Determine the (x, y) coordinate at the center of the cell enclosing the given text.  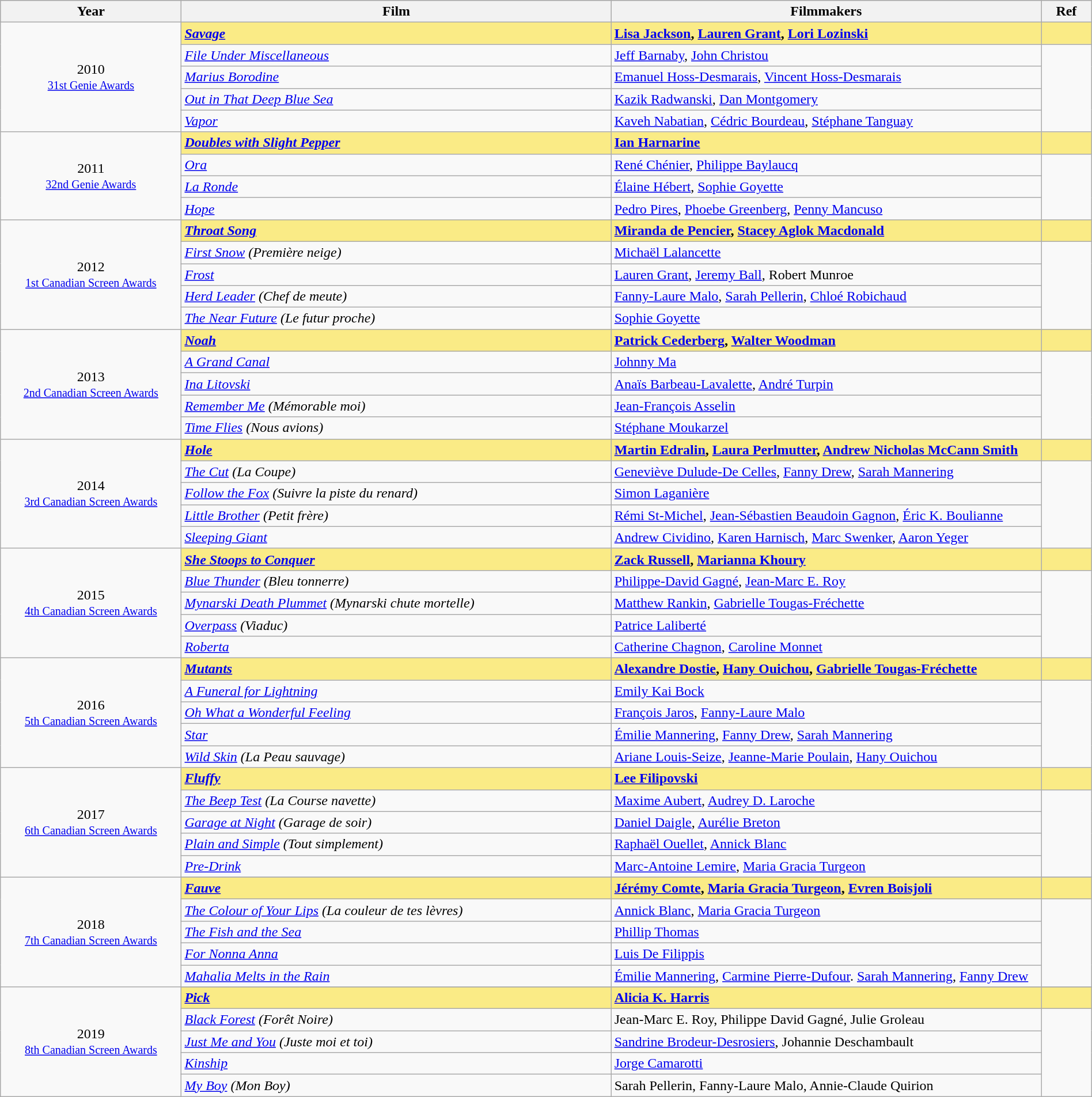
Out in That Deep Blue Sea (396, 99)
Blue Thunder (Bleu tonnerre) (396, 581)
Jean-Marc E. Roy, Philippe David Gagné, Julie Groleau (826, 1020)
François Jaros, Fanny-Laure Malo (826, 713)
Anaïs Barbeau-Lavalette, André Turpin (826, 384)
Herd Leader (Chef de meute) (396, 297)
2013 2nd Canadian Screen Awards (91, 384)
Émilie Mannering, Carmine Pierre-Dufour. Sarah Mannering, Fanny Drew (826, 976)
Hope (396, 208)
Overpass (Viaduc) (396, 625)
Kaveh Nabatian, Cédric Bourdeau, Stéphane Tanguay (826, 121)
Savage (396, 33)
Ref (1067, 12)
Roberta (396, 647)
Black Forest (Forêt Noire) (396, 1020)
Filmmakers (826, 12)
Jeff Barnaby, John Christou (826, 55)
File Under Miscellaneous (396, 55)
Lisa Jackson, Lauren Grant, Lori Lozinski (826, 33)
Lauren Grant, Jeremy Ball, Robert Munroe (826, 275)
Fanny-Laure Malo, Sarah Pellerin, Chloé Robichaud (826, 297)
Michaël Lalancette (826, 252)
Pick (396, 998)
2011 32nd Genie Awards (91, 176)
Maxime Aubert, Audrey D. Laroche (826, 800)
Wild Skin (La Peau sauvage) (396, 757)
Year (91, 12)
Vapor (396, 121)
Ina Litovski (396, 384)
First Snow (Première neige) (396, 252)
Star (396, 735)
Mynarski Death Plummet (Mynarski chute mortelle) (396, 603)
Frost (396, 275)
Pedro Pires, Phoebe Greenberg, Penny Mancuso (826, 208)
Emily Kai Bock (826, 691)
Luis De Filippis (826, 954)
Alexandre Dostie, Hany Ouichou, Gabrielle Tougas-Fréchette (826, 669)
René Chénier, Philippe Baylaucq (826, 165)
The Near Future (Le futur proche) (396, 318)
2018 7th Canadian Screen Awards (91, 932)
The Colour of Your Lips (La couleur de tes lèvres) (396, 910)
Zack Russell, Marianna Khoury (826, 559)
Emanuel Hoss-Desmarais, Vincent Hoss-Desmarais (826, 77)
Jorge Camarotti (826, 1064)
Follow the Fox (Suivre la piste du renard) (396, 494)
Pre-Drink (396, 866)
Daniel Daigle, Aurélie Breton (826, 822)
Ora (396, 165)
La Ronde (396, 187)
2014 3rd Canadian Screen Awards (91, 494)
Matthew Rankin, Gabrielle Tougas-Fréchette (826, 603)
Throat Song (396, 230)
Élaine Hébert, Sophie Goyette (826, 187)
A Funeral for Lightning (396, 691)
Sarah Pellerin, Fanny-Laure Malo, Annie-Claude Quirion (826, 1085)
2017 6th Canadian Screen Awards (91, 822)
Stéphane Moukarzel (826, 428)
Little Brother (Petit frère) (396, 515)
Miranda de Pencier, Stacey Aglok Macdonald (826, 230)
Noah (396, 340)
Geneviève Dulude-De Celles, Fanny Drew, Sarah Mannering (826, 472)
Mahalia Melts in the Rain (396, 976)
A Grand Canal (396, 362)
Sandrine Brodeur-Desrosiers, Johannie Deschambault (826, 1042)
Jérémy Comte, Maria Gracia Turgeon, Evren Boisjoli (826, 888)
Ian Harnarine (826, 143)
2010 31st Genie Awards (91, 77)
2012 1st Canadian Screen Awards (91, 274)
The Cut (La Coupe) (396, 472)
Rémi St-Michel, Jean-Sébastien Beaudoin Gagnon, Éric K. Boulianne (826, 515)
Patrice Laliberté (826, 625)
Simon Laganière (826, 494)
For Nonna Anna (396, 954)
Raphaël Ouellet, Annick Blanc (826, 844)
Sophie Goyette (826, 318)
Andrew Cividino, Karen Harnisch, Marc Swenker, Aaron Yeger (826, 537)
Film (396, 12)
Time Flies (Nous avions) (396, 428)
Garage at Night (Garage de soir) (396, 822)
My Boy (Mon Boy) (396, 1085)
Alicia K. Harris (826, 998)
Philippe-David Gagné, Jean-Marc E. Roy (826, 581)
Martin Edralin, Laura Perlmutter, Andrew Nicholas McCann Smith (826, 450)
Sleeping Giant (396, 537)
Marc-Antoine Lemire, Maria Gracia Turgeon (826, 866)
Catherine Chagnon, Caroline Monnet (826, 647)
Doubles with Slight Pepper (396, 143)
The Beep Test (La Course navette) (396, 800)
Ariane Louis-Seize, Jeanne-Marie Poulain, Hany Ouichou (826, 757)
Kinship (396, 1064)
Annick Blanc, Maria Gracia Turgeon (826, 910)
Émilie Mannering, Fanny Drew, Sarah Mannering (826, 735)
The Fish and the Sea (396, 932)
Hole (396, 450)
Phillip Thomas (826, 932)
Oh What a Wonderful Feeling (396, 713)
Remember Me (Mémorable moi) (396, 406)
Mutants (396, 669)
Fauve (396, 888)
Johnny Ma (826, 362)
Patrick Cederberg, Walter Woodman (826, 340)
She Stoops to Conquer (396, 559)
2016 5th Canadian Screen Awards (91, 713)
Jean-François Asselin (826, 406)
2019 8th Canadian Screen Awards (91, 1042)
Marius Borodine (396, 77)
Kazik Radwanski, Dan Montgomery (826, 99)
2015 4th Canadian Screen Awards (91, 603)
Fluffy (396, 779)
Plain and Simple (Tout simplement) (396, 844)
Lee Filipovski (826, 779)
Just Me and You (Juste moi et toi) (396, 1042)
